Locate the cell with the specified text and output its [X, Y] center coordinate. 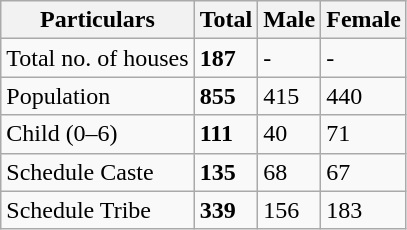
Schedule Tribe [98, 210]
67 [364, 172]
Child (0–6) [98, 134]
183 [364, 210]
135 [226, 172]
415 [290, 96]
68 [290, 172]
71 [364, 134]
111 [226, 134]
855 [226, 96]
Schedule Caste [98, 172]
40 [290, 134]
339 [226, 210]
187 [226, 58]
Total [226, 20]
156 [290, 210]
Particulars [98, 20]
440 [364, 96]
Female [364, 20]
Male [290, 20]
Population [98, 96]
Total no. of houses [98, 58]
